For the text-containing cell, return its midpoint in (x, y) coordinate format. 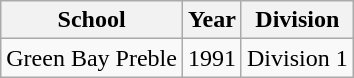
Division 1 (297, 58)
Green Bay Preble (92, 58)
Year (212, 20)
1991 (212, 58)
School (92, 20)
Division (297, 20)
